Capture the cell that displays the provided text and extract its (X, Y) central coordinate. 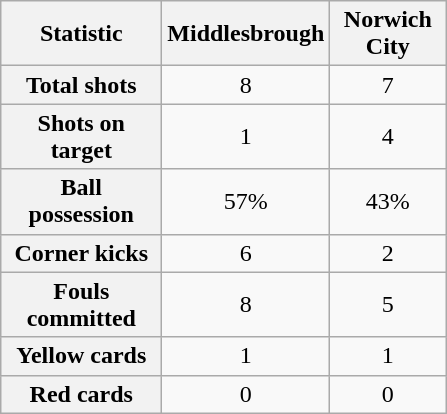
4 (388, 136)
43% (388, 202)
Norwich City (388, 34)
Middlesbrough (246, 34)
Ball possession (82, 202)
Statistic (82, 34)
5 (388, 304)
57% (246, 202)
2 (388, 253)
Corner kicks (82, 253)
Red cards (82, 394)
Shots on target (82, 136)
7 (388, 85)
Yellow cards (82, 356)
Total shots (82, 85)
Fouls committed (82, 304)
6 (246, 253)
